Search for the cell housing the specified text and yield its [X, Y] center coordinate. 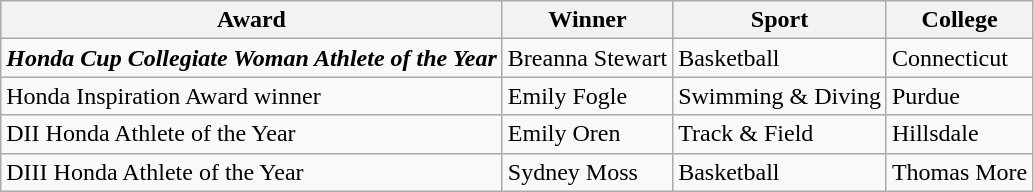
Connecticut [959, 58]
DIII Honda Athlete of the Year [252, 172]
Emily Oren [587, 134]
College [959, 20]
Honda Inspiration Award winner [252, 96]
Purdue [959, 96]
Emily Fogle [587, 96]
Swimming & Diving [780, 96]
Sport [780, 20]
Breanna Stewart [587, 58]
Sydney Moss [587, 172]
DII Honda Athlete of the Year [252, 134]
Honda Cup Collegiate Woman Athlete of the Year [252, 58]
Thomas More [959, 172]
Track & Field [780, 134]
Winner [587, 20]
Hillsdale [959, 134]
Award [252, 20]
